Search for the cell housing the specified text and yield its [x, y] center coordinate. 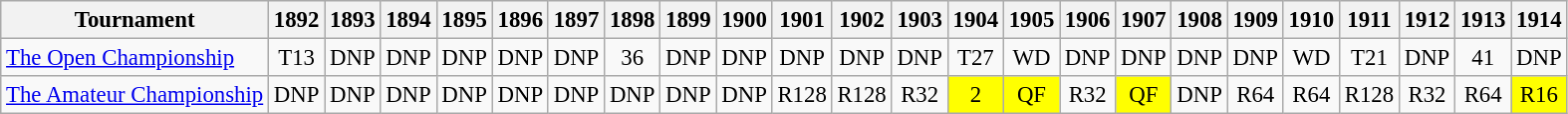
1895 [464, 20]
T13 [297, 58]
1909 [1255, 20]
1907 [1144, 20]
1894 [408, 20]
1908 [1199, 20]
1906 [1088, 20]
1910 [1311, 20]
1913 [1483, 20]
36 [633, 58]
1899 [688, 20]
1897 [576, 20]
Tournament [135, 20]
1893 [353, 20]
The Open Championship [135, 58]
The Amateur Championship [135, 95]
1904 [975, 20]
1914 [1539, 20]
41 [1483, 58]
1892 [297, 20]
1912 [1427, 20]
1902 [862, 20]
2 [975, 95]
T27 [975, 58]
1905 [1031, 20]
R16 [1539, 95]
1896 [520, 20]
1901 [802, 20]
T21 [1369, 58]
1903 [919, 20]
1911 [1369, 20]
1900 [744, 20]
1898 [633, 20]
